Scan for the cell matching the given text and deliver its (X, Y) coordinate at center. 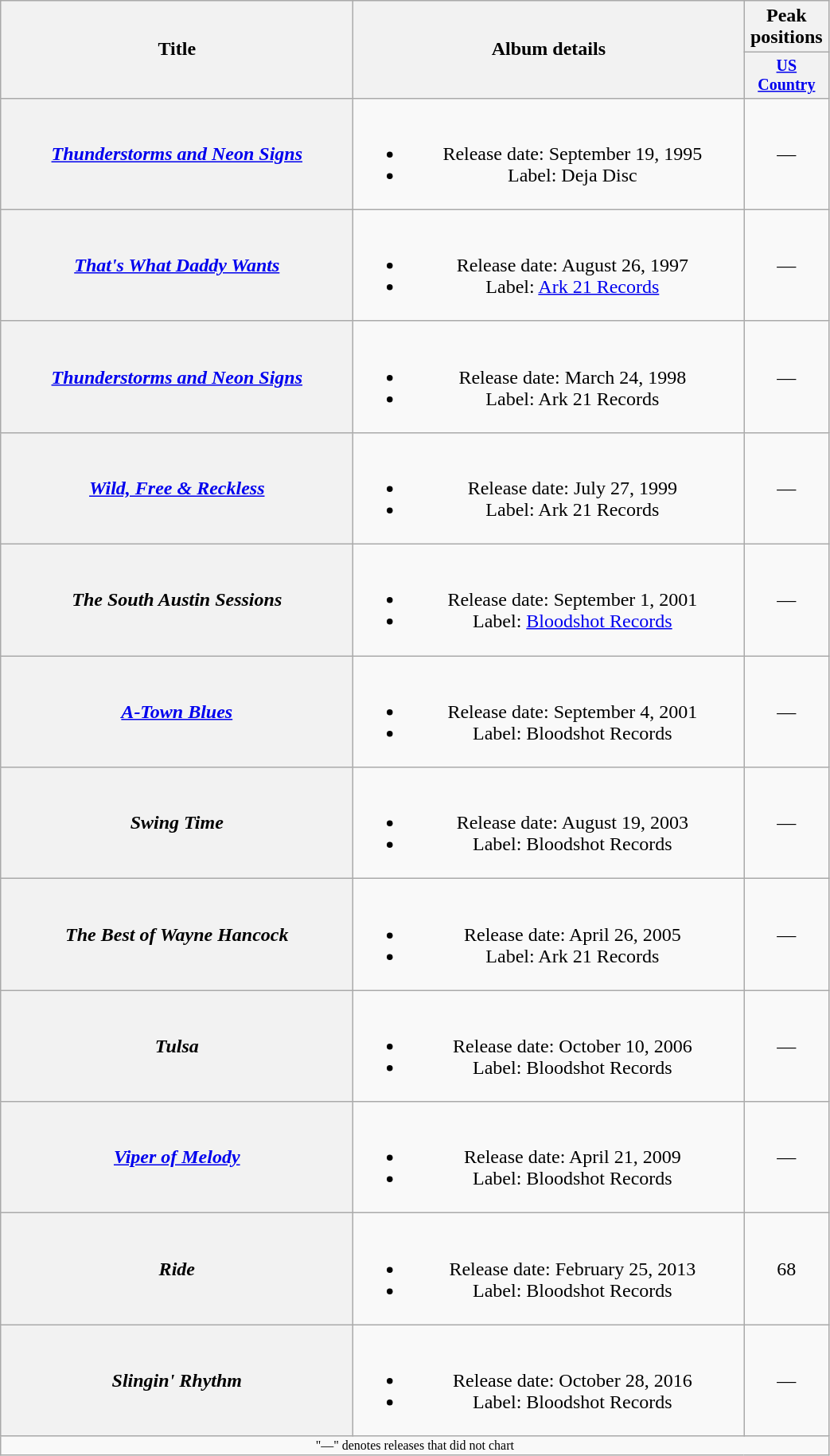
Ride (177, 1269)
Release date: September 4, 2001Label: Bloodshot Records (549, 712)
A-Town Blues (177, 712)
Release date: October 10, 2006Label: Bloodshot Records (549, 1046)
The South Austin Sessions (177, 600)
Tulsa (177, 1046)
Album details (549, 49)
Peak positions (786, 27)
Release date: July 27, 1999Label: Ark 21 Records (549, 488)
The Best of Wayne Hancock (177, 935)
Slingin' Rhythm (177, 1380)
Release date: April 21, 2009Label: Bloodshot Records (549, 1157)
Wild, Free & Reckless (177, 488)
68 (786, 1269)
Release date: February 25, 2013Label: Bloodshot Records (549, 1269)
Release date: April 26, 2005Label: Ark 21 Records (549, 935)
Release date: August 26, 1997Label: Ark 21 Records (549, 265)
Release date: March 24, 1998Label: Ark 21 Records (549, 377)
Release date: October 28, 2016Label: Bloodshot Records (549, 1380)
Viper of Melody (177, 1157)
Title (177, 49)
Release date: September 1, 2001Label: Bloodshot Records (549, 600)
"—" denotes releases that did not chart (415, 1446)
Release date: August 19, 2003Label: Bloodshot Records (549, 823)
That's What Daddy Wants (177, 265)
Swing Time (177, 823)
Release date: September 19, 1995Label: Deja Disc (549, 154)
US Country (786, 75)
